Scan for the cell matching the given text and deliver its (x, y) coordinate at center. 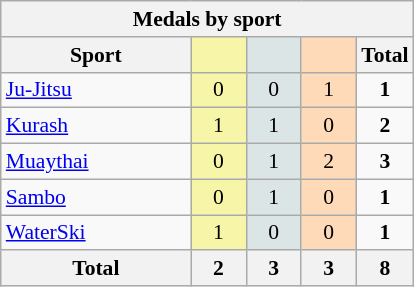
Medals by sport (208, 19)
Sport (96, 55)
WaterSki (96, 233)
Kurash (96, 126)
Ju-Jitsu (96, 90)
8 (384, 269)
Muaythai (96, 162)
Sambo (96, 197)
